Capture the cell that displays the provided text and extract its (X, Y) central coordinate. 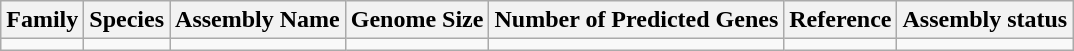
Reference (840, 20)
Assembly status (985, 20)
Family (42, 20)
Number of Predicted Genes (636, 20)
Genome Size (417, 20)
Species (127, 20)
Assembly Name (258, 20)
